For the text-containing cell, return its midpoint in [X, Y] coordinate format. 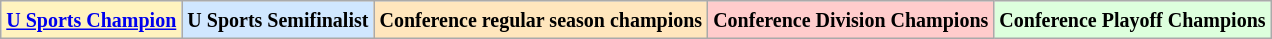
Conference Division Champions [851, 20]
U Sports Champion [92, 20]
Conference Playoff Champions [1132, 20]
U Sports Semifinalist [278, 20]
Conference regular season champions [541, 20]
